Return the (x, y) coordinate for the center point of the cell that contains the specified text.  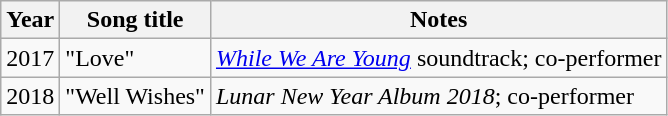
Year (30, 20)
Song title (136, 20)
2017 (30, 58)
Lunar New Year Album 2018; co-performer (438, 96)
Notes (438, 20)
While We Are Young soundtrack; co-performer (438, 58)
"Love" (136, 58)
2018 (30, 96)
"Well Wishes" (136, 96)
